Identify which cell holds the provided text, then report its [X, Y] central coordinate. 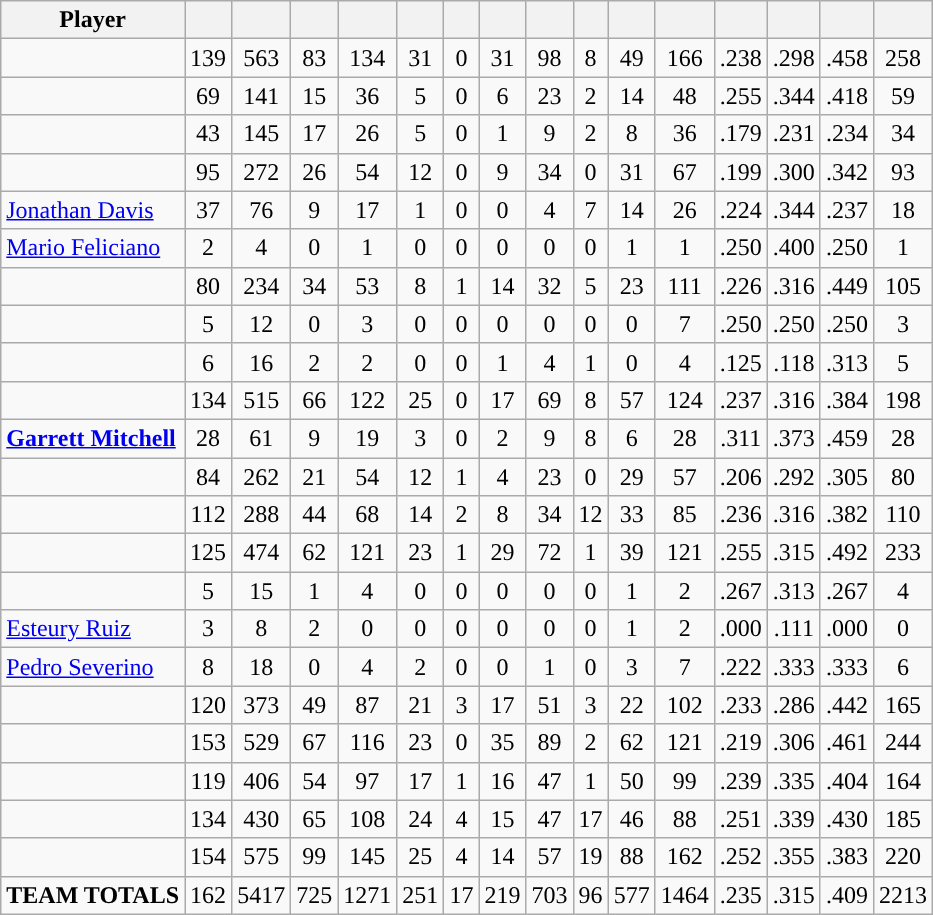
577 [632, 895]
.306 [794, 743]
.409 [846, 895]
85 [684, 515]
219 [502, 895]
.199 [740, 172]
.442 [846, 705]
.219 [740, 743]
50 [632, 781]
.118 [794, 362]
529 [262, 743]
37 [208, 210]
110 [902, 515]
76 [262, 210]
.238 [740, 58]
2213 [902, 895]
288 [262, 515]
48 [684, 96]
.459 [846, 438]
.382 [846, 515]
Esteury Ruiz [93, 629]
139 [208, 58]
.373 [794, 438]
84 [208, 477]
272 [262, 172]
125 [208, 553]
1464 [684, 895]
124 [684, 400]
46 [632, 819]
119 [208, 781]
68 [368, 515]
22 [632, 705]
251 [420, 895]
165 [902, 705]
Jonathan Davis [93, 210]
.335 [794, 781]
.458 [846, 58]
.298 [794, 58]
.292 [794, 477]
112 [208, 515]
TEAM TOTALS [93, 895]
Garrett Mitchell [93, 438]
154 [208, 857]
35 [502, 743]
.252 [740, 857]
51 [550, 705]
102 [684, 705]
120 [208, 705]
24 [420, 819]
65 [314, 819]
.251 [740, 819]
.430 [846, 819]
198 [902, 400]
Player [93, 20]
1271 [368, 895]
61 [262, 438]
.418 [846, 96]
.236 [740, 515]
89 [550, 743]
234 [262, 286]
.300 [794, 172]
.384 [846, 400]
116 [368, 743]
32 [550, 286]
166 [684, 58]
33 [632, 515]
72 [550, 553]
97 [368, 781]
.404 [846, 781]
563 [262, 58]
66 [314, 400]
43 [208, 134]
.492 [846, 553]
59 [902, 96]
5417 [262, 895]
96 [590, 895]
725 [314, 895]
108 [368, 819]
262 [262, 477]
53 [368, 286]
.342 [846, 172]
95 [208, 172]
.235 [740, 895]
258 [902, 58]
406 [262, 781]
153 [208, 743]
Pedro Severino [93, 667]
.231 [794, 134]
.400 [794, 248]
.383 [846, 857]
.461 [846, 743]
220 [902, 857]
515 [262, 400]
.222 [740, 667]
.224 [740, 210]
83 [314, 58]
87 [368, 705]
39 [632, 553]
.206 [740, 477]
122 [368, 400]
Mario Feliciano [93, 248]
93 [902, 172]
.234 [846, 134]
.226 [740, 286]
244 [902, 743]
164 [902, 781]
.305 [846, 477]
233 [902, 553]
.286 [794, 705]
111 [684, 286]
105 [902, 286]
.125 [740, 362]
430 [262, 819]
.111 [794, 629]
.311 [740, 438]
.339 [794, 819]
.233 [740, 705]
575 [262, 857]
.179 [740, 134]
185 [902, 819]
141 [262, 96]
373 [262, 705]
.355 [794, 857]
98 [550, 58]
.449 [846, 286]
474 [262, 553]
44 [314, 515]
703 [550, 895]
.239 [740, 781]
